Capture the cell that displays the provided text and extract its [x, y] central coordinate. 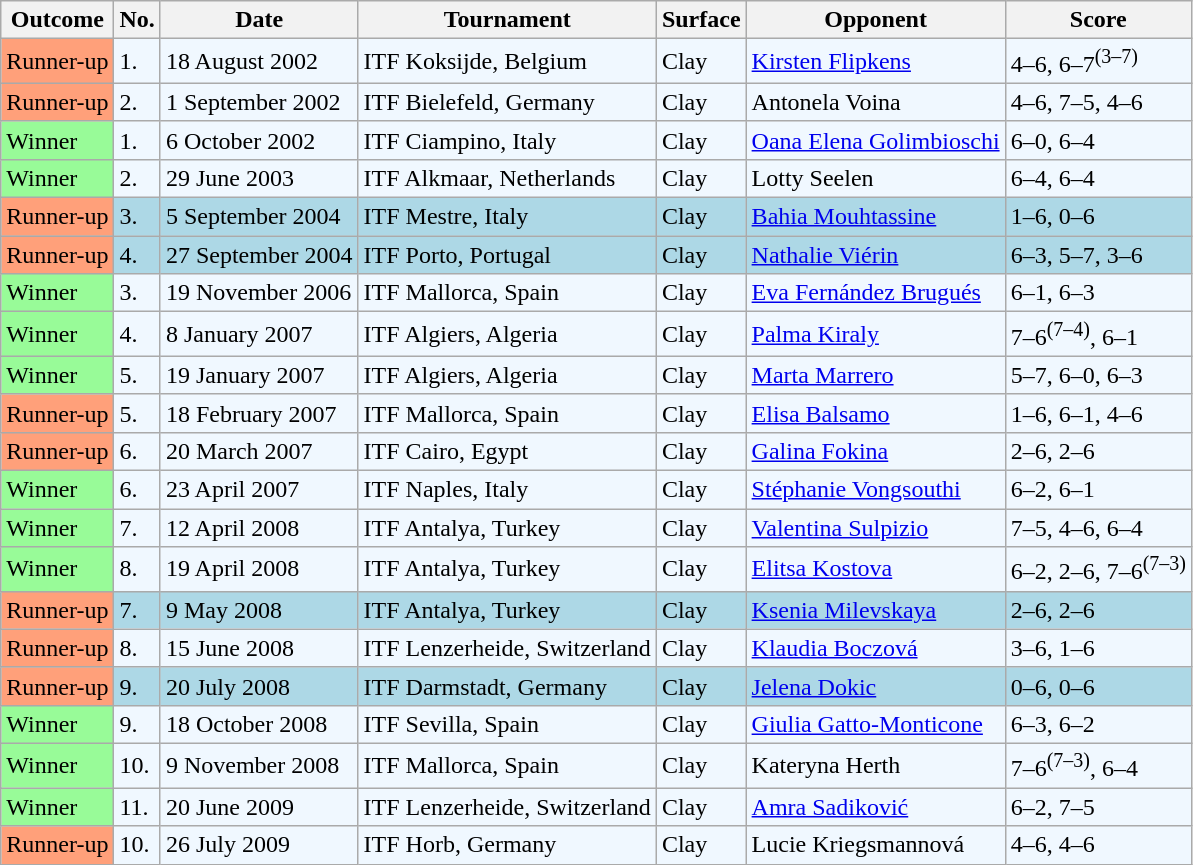
18 October 2008 [259, 724]
6–1, 6–3 [1098, 293]
Stéphanie Vongsouthi [876, 489]
6–4, 6–4 [1098, 178]
8 January 2007 [259, 334]
20 July 2008 [259, 686]
ITF Sevilla, Spain [507, 724]
ITF Ciampino, Italy [507, 140]
6–3, 6–2 [1098, 724]
7–5, 4–6, 6–4 [1098, 528]
ITF Bielefeld, Germany [507, 102]
6–0, 6–4 [1098, 140]
Opponent [876, 20]
4–6, 4–6 [1098, 845]
Lotty Seelen [876, 178]
0–6, 0–6 [1098, 686]
Tournament [507, 20]
27 September 2004 [259, 255]
ITF Koksijde, Belgium [507, 62]
11. [137, 807]
Bahia Mouhtassine [876, 217]
ITF Porto, Portugal [507, 255]
Kirsten Flipkens [876, 62]
Amra Sadiković [876, 807]
Galina Fokina [876, 451]
4–6, 6–7(3–7) [1098, 62]
6 October 2002 [259, 140]
19 January 2007 [259, 375]
Palma Kiraly [876, 334]
Surface [701, 20]
18 August 2002 [259, 62]
6–2, 7–5 [1098, 807]
Kateryna Herth [876, 766]
19 April 2008 [259, 570]
ITF Cairo, Egypt [507, 451]
4–6, 7–5, 4–6 [1098, 102]
Eva Fernández Brugués [876, 293]
20 June 2009 [259, 807]
1–6, 6–1, 4–6 [1098, 413]
1 September 2002 [259, 102]
26 July 2009 [259, 845]
Nathalie Viérin [876, 255]
Elitsa Kostova [876, 570]
18 February 2007 [259, 413]
19 November 2006 [259, 293]
5–7, 6–0, 6–3 [1098, 375]
Antonela Voina [876, 102]
Lucie Kriegsmannová [876, 845]
ITF Naples, Italy [507, 489]
29 June 2003 [259, 178]
7–6(7–3), 6–4 [1098, 766]
5 September 2004 [259, 217]
Giulia Gatto-Monticone [876, 724]
6–2, 2–6, 7–6(7–3) [1098, 570]
20 March 2007 [259, 451]
12 April 2008 [259, 528]
ITF Mestre, Italy [507, 217]
9 November 2008 [259, 766]
15 June 2008 [259, 648]
1–6, 0–6 [1098, 217]
3–6, 1–6 [1098, 648]
Klaudia Boczová [876, 648]
Elisa Balsamo [876, 413]
Jelena Dokic [876, 686]
9 May 2008 [259, 610]
Score [1098, 20]
ITF Darmstadt, Germany [507, 686]
23 April 2007 [259, 489]
Outcome [58, 20]
Marta Marrero [876, 375]
ITF Alkmaar, Netherlands [507, 178]
6–2, 6–1 [1098, 489]
ITF Horb, Germany [507, 845]
Valentina Sulpizio [876, 528]
Ksenia Milevskaya [876, 610]
Date [259, 20]
7–6(7–4), 6–1 [1098, 334]
No. [137, 20]
6–3, 5–7, 3–6 [1098, 255]
Oana Elena Golimbioschi [876, 140]
